Extract the (x, y) coordinate from the center of the cell holding the provided text.  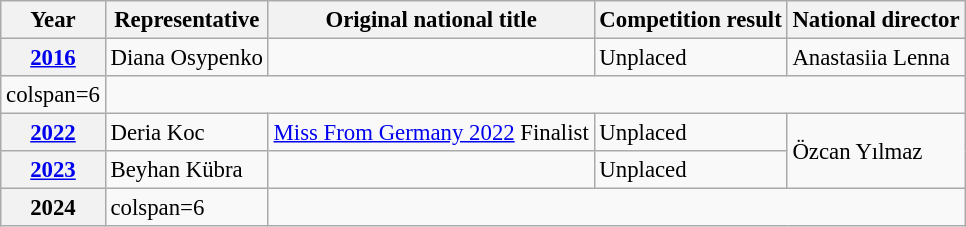
Miss From Germany 2022 Finalist (431, 133)
National director (876, 20)
2022 (53, 133)
Representative (186, 20)
Özcan Yılmaz (876, 152)
Beyhan Kübra (186, 170)
Competition result (690, 20)
2016 (53, 58)
Deria Koc (186, 133)
2024 (53, 208)
2023 (53, 170)
Anastasiia Lenna (876, 58)
Diana Osypenko (186, 58)
Year (53, 20)
Original national title (431, 20)
